Provide the [x, y] coordinate of the cell's center where the given text is located.  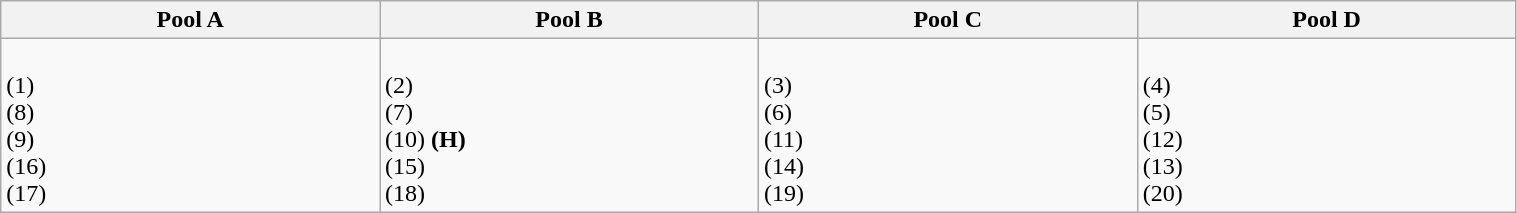
(3) (6) (11) (14) (19) [948, 126]
Pool D [1326, 20]
(2) (7) (10) (H) (15) (18) [570, 126]
Pool B [570, 20]
Pool A [190, 20]
(1) (8) (9) (16) (17) [190, 126]
Pool C [948, 20]
(4) (5) (12) (13) (20) [1326, 126]
